Output the (x, y) coordinate of the center of the cell containing the given text.  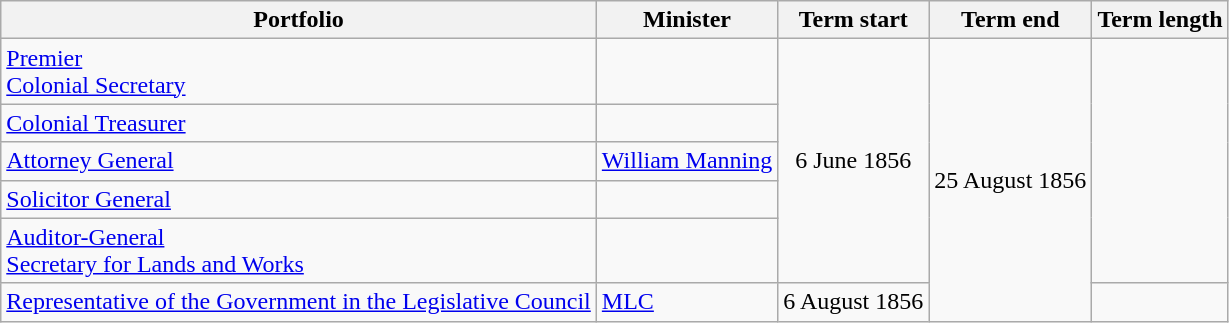
Representative of the Government in the Legislative Council (299, 302)
Term start (854, 20)
Colonial Treasurer (299, 123)
25 August 1856 (1010, 180)
Auditor-GeneralSecretary for Lands and Works (299, 250)
Attorney General (299, 161)
6 June 1856 (854, 161)
Term end (1010, 20)
PremierColonial Secretary (299, 72)
William Manning (686, 161)
Solicitor General (299, 199)
Minister (686, 20)
Portfolio (299, 20)
6 August 1856 (854, 302)
MLC (686, 302)
Term length (1160, 20)
